From the cell containing the given text, extract its center point as [X, Y] coordinate. 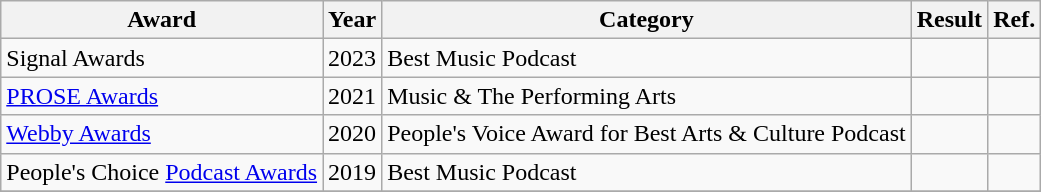
2020 [352, 134]
Ref. [1014, 20]
2021 [352, 96]
Category [647, 20]
PROSE Awards [162, 96]
Year [352, 20]
Webby Awards [162, 134]
People's Choice Podcast Awards [162, 172]
Award [162, 20]
2019 [352, 172]
Signal Awards [162, 58]
Result [949, 20]
2023 [352, 58]
Music & The Performing Arts [647, 96]
People's Voice Award for Best Arts & Culture Podcast [647, 134]
